Locate the cell with the specified text and output its [x, y] center coordinate. 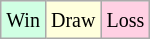
Draw [72, 20]
Win [24, 20]
Loss [126, 20]
